Detect which cell encompasses the target text, then output its (X, Y) center coordinate. 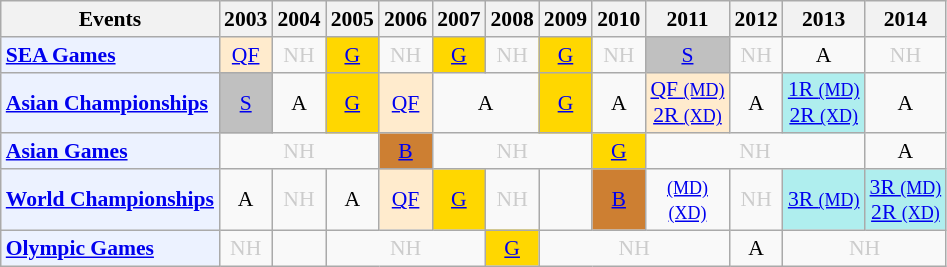
2008 (512, 19)
SEA Games (110, 55)
World Championships (110, 200)
2007 (458, 19)
Asian Games (110, 152)
2006 (406, 19)
2004 (298, 19)
2005 (352, 19)
2014 (906, 19)
2003 (246, 19)
2013 (824, 19)
3R (MD) (824, 200)
2010 (618, 19)
2009 (566, 19)
(MD) (XD) (687, 200)
1R (MD)2R (XD) (824, 102)
Asian Championships (110, 102)
Olympic Games (110, 248)
2011 (687, 19)
3R (MD) 2R (XD) (906, 200)
QF (MD)2R (XD) (687, 102)
2012 (756, 19)
Events (110, 19)
